Return the (X, Y) coordinate for the center point of the cell that contains the specified text.  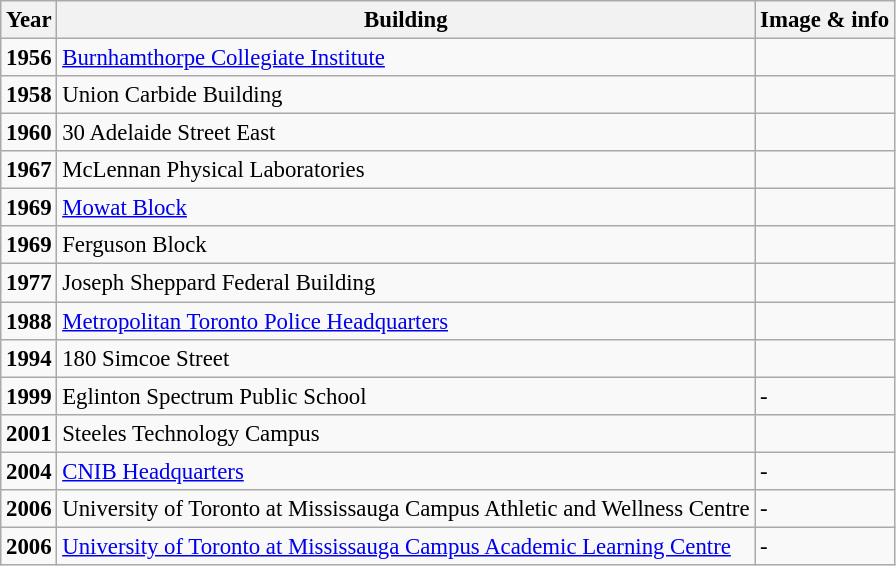
2001 (29, 433)
1958 (29, 95)
1967 (29, 170)
2004 (29, 471)
Steeles Technology Campus (406, 433)
Burnhamthorpe Collegiate Institute (406, 58)
CNIB Headquarters (406, 471)
1960 (29, 133)
1956 (29, 58)
Image & info (825, 20)
Union Carbide Building (406, 95)
Year (29, 20)
Metropolitan Toronto Police Headquarters (406, 321)
Building (406, 20)
1977 (29, 283)
1999 (29, 396)
McLennan Physical Laboratories (406, 170)
University of Toronto at Mississauga Campus Academic Learning Centre (406, 546)
1988 (29, 321)
Joseph Sheppard Federal Building (406, 283)
1994 (29, 358)
University of Toronto at Mississauga Campus Athletic and Wellness Centre (406, 509)
Eglinton Spectrum Public School (406, 396)
Mowat Block (406, 208)
180 Simcoe Street (406, 358)
Ferguson Block (406, 245)
30 Adelaide Street East (406, 133)
